Pinpoint the cell where the given text exists, returning its (X, Y) midpoint coordinate. 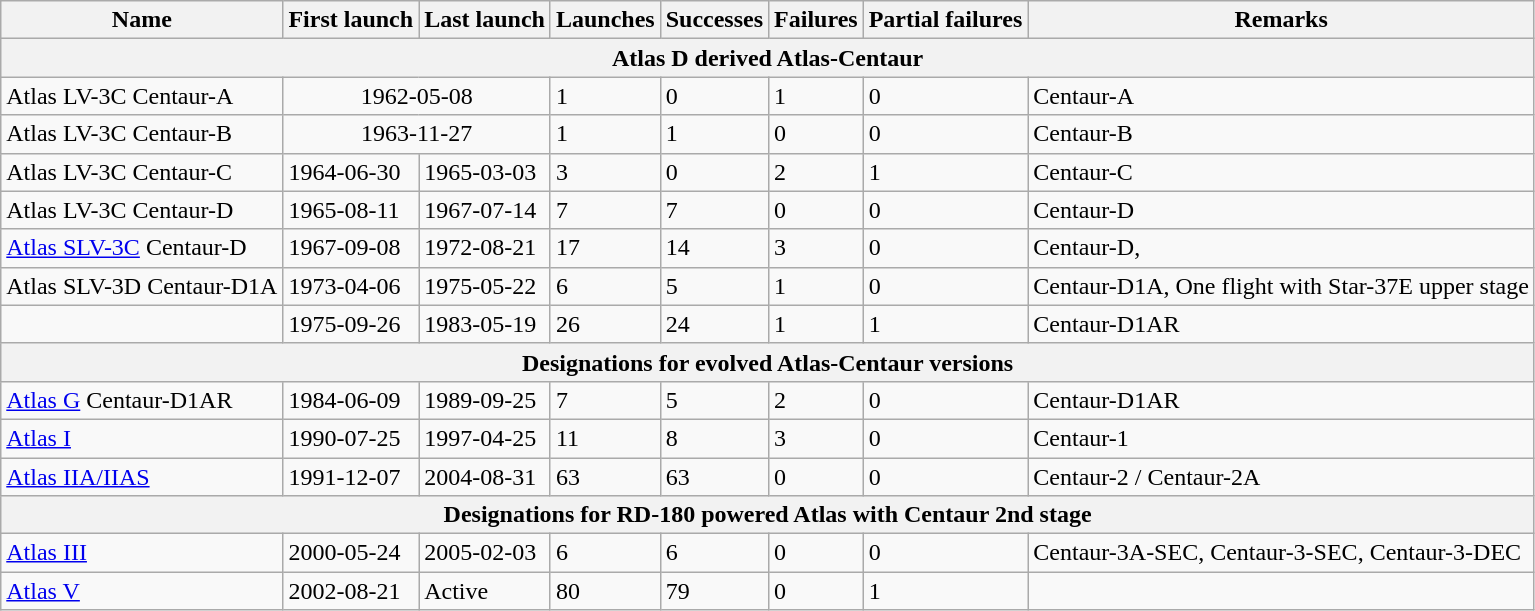
Centaur-D, (1282, 248)
11 (605, 438)
1964-06-30 (351, 172)
79 (714, 591)
Atlas IIA/IIAS (142, 477)
1990-07-25 (351, 438)
1967-07-14 (485, 210)
24 (714, 324)
1975-09-26 (351, 324)
Atlas III (142, 553)
Atlas I (142, 438)
Successes (714, 20)
1962-05-08 (417, 96)
1965-08-11 (351, 210)
Active (485, 591)
8 (714, 438)
Last launch (485, 20)
14 (714, 248)
1972-08-21 (485, 248)
1967-09-08 (351, 248)
17 (605, 248)
1984-06-09 (351, 400)
Name (142, 20)
1963-11-27 (417, 134)
2002-08-21 (351, 591)
Centaur-A (1282, 96)
Failures (816, 20)
Atlas LV-3C Centaur-A (142, 96)
Atlas LV-3C Centaur-C (142, 172)
1989-09-25 (485, 400)
Atlas G Centaur-D1AR (142, 400)
80 (605, 591)
Centaur-D1A, One flight with Star-37E upper stage (1282, 286)
Centaur-B (1282, 134)
1973-04-06 (351, 286)
Centaur-3A-SEC, Centaur-3-SEC, Centaur-3-DEC (1282, 553)
1997-04-25 (485, 438)
Centaur-C (1282, 172)
Centaur-D (1282, 210)
Launches (605, 20)
Atlas SLV-3D Centaur-D1A (142, 286)
1975-05-22 (485, 286)
Atlas LV-3C Centaur-D (142, 210)
1965-03-03 (485, 172)
Designations for evolved Atlas-Centaur versions (768, 362)
Designations for RD-180 powered Atlas with Centaur 2nd stage (768, 515)
26 (605, 324)
Atlas V (142, 591)
Centaur-2 / Centaur-2A (1282, 477)
1991-12-07 (351, 477)
Atlas SLV-3C Centaur-D (142, 248)
2005-02-03 (485, 553)
Partial failures (946, 20)
2000-05-24 (351, 553)
Centaur-1 (1282, 438)
2004-08-31 (485, 477)
Atlas LV-3C Centaur-B (142, 134)
Remarks (1282, 20)
1983-05-19 (485, 324)
First launch (351, 20)
Atlas D derived Atlas-Centaur (768, 58)
